For the text-containing cell, return its midpoint in [x, y] coordinate format. 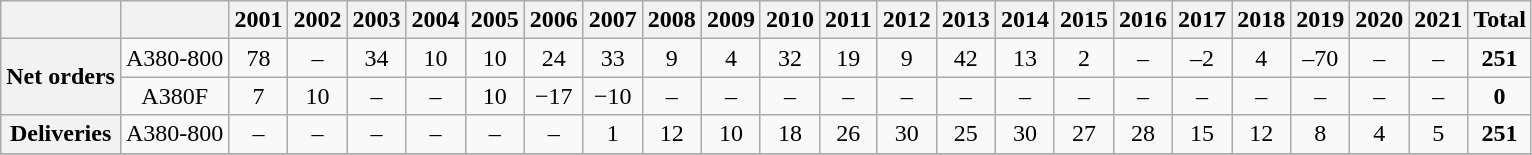
2 [1084, 58]
2005 [494, 20]
2002 [318, 20]
–2 [1202, 58]
A380F [174, 96]
24 [554, 58]
2009 [730, 20]
2020 [1380, 20]
2006 [554, 20]
8 [1320, 134]
2021 [1438, 20]
32 [790, 58]
1 [612, 134]
7 [258, 96]
2001 [258, 20]
Net orders [61, 77]
2018 [1262, 20]
2012 [906, 20]
19 [848, 58]
27 [1084, 134]
2011 [848, 20]
15 [1202, 134]
25 [966, 134]
2017 [1202, 20]
2008 [672, 20]
13 [1024, 58]
2004 [436, 20]
2014 [1024, 20]
2007 [612, 20]
2010 [790, 20]
78 [258, 58]
2015 [1084, 20]
2016 [1142, 20]
−10 [612, 96]
2003 [376, 20]
33 [612, 58]
2019 [1320, 20]
−17 [554, 96]
Total [1500, 20]
5 [1438, 134]
34 [376, 58]
2013 [966, 20]
42 [966, 58]
Deliveries [61, 134]
28 [1142, 134]
26 [848, 134]
–70 [1320, 58]
0 [1500, 96]
18 [790, 134]
